Identify which cell holds the provided text, then report its [x, y] central coordinate. 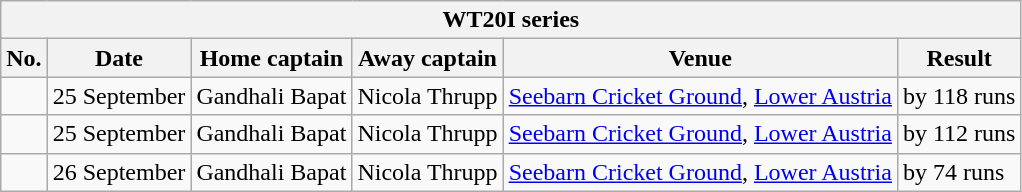
by 74 runs [959, 172]
by 118 runs [959, 96]
Date [119, 58]
Away captain [428, 58]
Home captain [272, 58]
No. [24, 58]
Venue [700, 58]
Result [959, 58]
WT20I series [511, 20]
by 112 runs [959, 134]
26 September [119, 172]
